Find where the given text appears and provide that cell's center as [X, Y] coordinate. 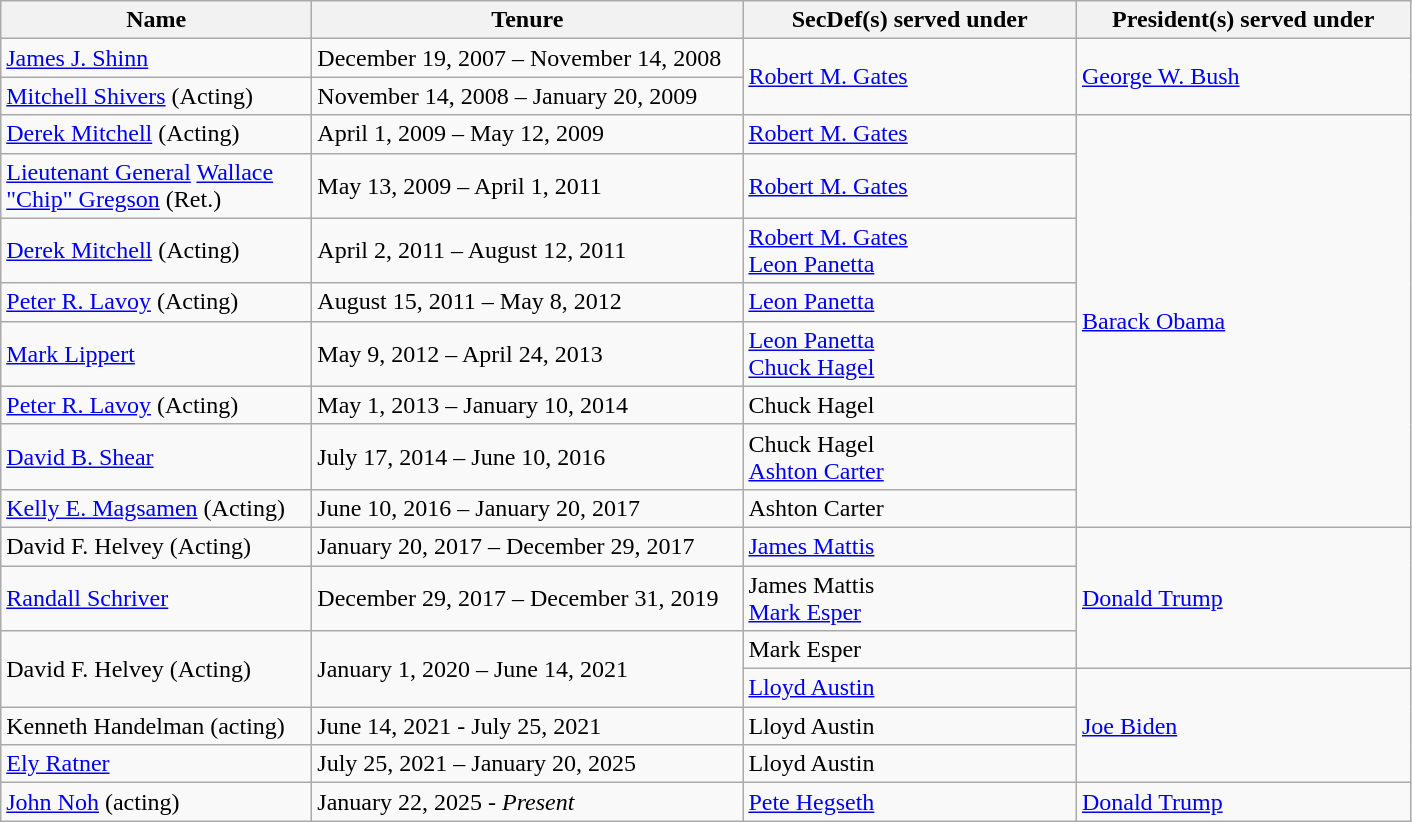
Name [156, 20]
James J. Shinn [156, 58]
January 22, 2025 - Present [528, 802]
Leon Panetta [910, 302]
Leon PanettaChuck Hagel [910, 354]
Kenneth Handelman (acting) [156, 726]
December 29, 2017 – December 31, 2019 [528, 598]
James MattisMark Esper [910, 598]
Mark Esper [910, 650]
David B. Shear [156, 456]
Ely Ratner [156, 764]
Tenure [528, 20]
Randall Schriver [156, 598]
April 2, 2011 – August 12, 2011 [528, 250]
July 25, 2021 – January 20, 2025 [528, 764]
May 1, 2013 – January 10, 2014 [528, 405]
June 10, 2016 – January 20, 2017 [528, 508]
SecDef(s) served under [910, 20]
July 17, 2014 – June 10, 2016 [528, 456]
President(s) served under [1243, 20]
Robert M. GatesLeon Panetta [910, 250]
Mitchell Shivers (Acting) [156, 96]
George W. Bush [1243, 77]
January 20, 2017 – December 29, 2017 [528, 546]
November 14, 2008 – January 20, 2009 [528, 96]
James Mattis [910, 546]
Pete Hegseth [910, 802]
April 1, 2009 – May 12, 2009 [528, 134]
August 15, 2011 – May 8, 2012 [528, 302]
Mark Lippert [156, 354]
Ashton Carter [910, 508]
Lieutenant General Wallace "Chip" Gregson (Ret.) [156, 186]
Chuck HagelAshton Carter [910, 456]
January 1, 2020 – June 14, 2021 [528, 669]
June 14, 2021 - July 25, 2021 [528, 726]
Barack Obama [1243, 321]
May 9, 2012 – April 24, 2013 [528, 354]
Chuck Hagel [910, 405]
May 13, 2009 – April 1, 2011 [528, 186]
Joe Biden [1243, 726]
December 19, 2007 – November 14, 2008 [528, 58]
John Noh (acting) [156, 802]
Kelly E. Magsamen (Acting) [156, 508]
